Return the [x, y] coordinate for the center point of the cell that contains the specified text.  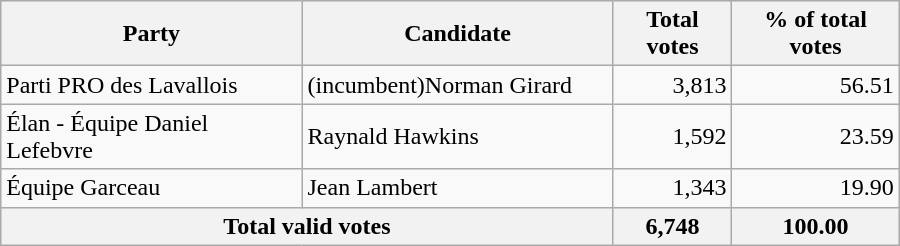
3,813 [672, 85]
Total votes [672, 34]
19.90 [816, 188]
Parti PRO des Lavallois [152, 85]
1,592 [672, 136]
23.59 [816, 136]
56.51 [816, 85]
Équipe Garceau [152, 188]
Party [152, 34]
6,748 [672, 226]
(incumbent)Norman Girard [458, 85]
Jean Lambert [458, 188]
100.00 [816, 226]
Candidate [458, 34]
Élan - Équipe Daniel Lefebvre [152, 136]
% of total votes [816, 34]
1,343 [672, 188]
Raynald Hawkins [458, 136]
Total valid votes [307, 226]
